Provide the [X, Y] coordinate of the cell's center where the given text is located.  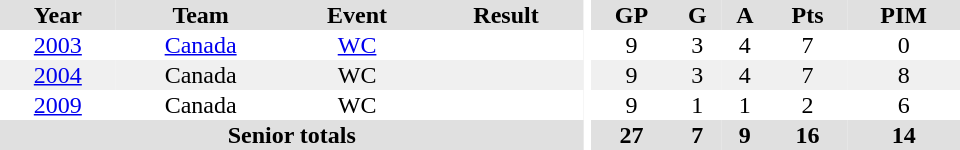
Result [506, 15]
16 [808, 135]
A [745, 15]
Year [58, 15]
14 [904, 135]
2003 [58, 45]
0 [904, 45]
6 [904, 105]
GP [631, 15]
G [698, 15]
8 [904, 75]
2004 [58, 75]
2009 [58, 105]
Pts [808, 15]
27 [631, 135]
2 [808, 105]
Event [358, 15]
Team [201, 15]
PIM [904, 15]
Senior totals [292, 135]
